From the cell containing the given text, extract its center point as [x, y] coordinate. 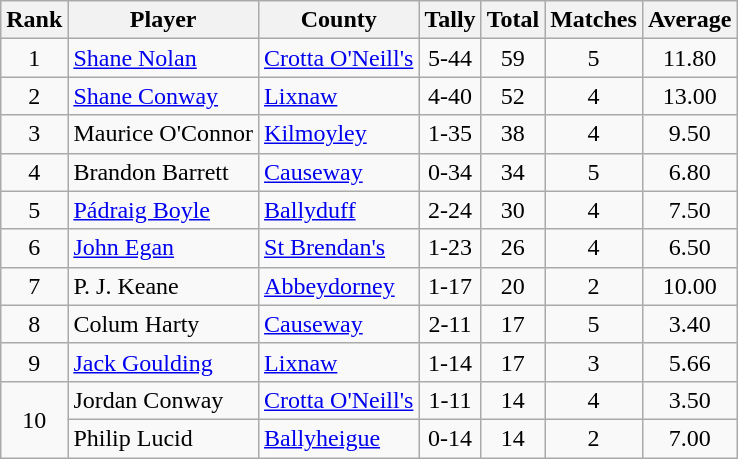
4-40 [450, 96]
P. J. Keane [164, 286]
5.66 [690, 362]
9 [34, 362]
7 [34, 286]
7.50 [690, 210]
6.80 [690, 172]
St Brendan's [339, 248]
1-11 [450, 400]
59 [513, 58]
5-44 [450, 58]
Shane Nolan [164, 58]
Jack Goulding [164, 362]
Maurice O'Connor [164, 134]
0-34 [450, 172]
Rank [34, 20]
John Egan [164, 248]
Kilmoyley [339, 134]
3.50 [690, 400]
Abbeydorney [339, 286]
52 [513, 96]
1-14 [450, 362]
Ballyduff [339, 210]
11.80 [690, 58]
1-23 [450, 248]
1-17 [450, 286]
Player [164, 20]
2-24 [450, 210]
30 [513, 210]
Philip Lucid [164, 438]
Shane Conway [164, 96]
0-14 [450, 438]
6.50 [690, 248]
1-35 [450, 134]
34 [513, 172]
1 [34, 58]
7.00 [690, 438]
Jordan Conway [164, 400]
Brandon Barrett [164, 172]
10 [34, 419]
Colum Harty [164, 324]
3.40 [690, 324]
10.00 [690, 286]
8 [34, 324]
Total [513, 20]
2-11 [450, 324]
6 [34, 248]
20 [513, 286]
Average [690, 20]
Tally [450, 20]
38 [513, 134]
9.50 [690, 134]
Pádraig Boyle [164, 210]
Matches [594, 20]
County [339, 20]
Ballyheigue [339, 438]
26 [513, 248]
13.00 [690, 96]
